Return (X, Y) of the center of cell containing provided text 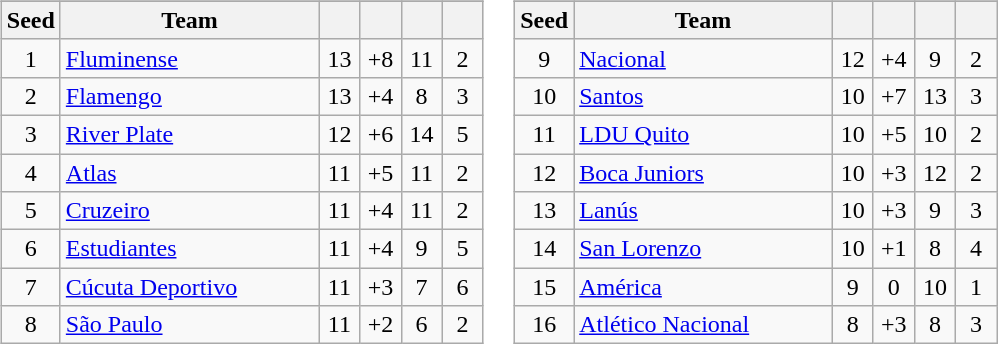
+2 (380, 325)
América (704, 287)
San Lorenzo (704, 249)
Fluminense (190, 58)
São Paulo (190, 325)
Nacional (704, 58)
+8 (380, 58)
15 (544, 287)
Santos (704, 96)
+7 (894, 96)
Cúcuta Deportivo (190, 287)
Boca Juniors (704, 173)
0 (894, 287)
Flamengo (190, 96)
Lanús (704, 211)
16 (544, 325)
River Plate (190, 134)
LDU Quito (704, 134)
Cruzeiro (190, 211)
+1 (894, 249)
Atlas (190, 173)
+6 (380, 134)
Atlético Nacional (704, 325)
Estudiantes (190, 249)
